Capture the cell that displays the provided text and extract its [x, y] central coordinate. 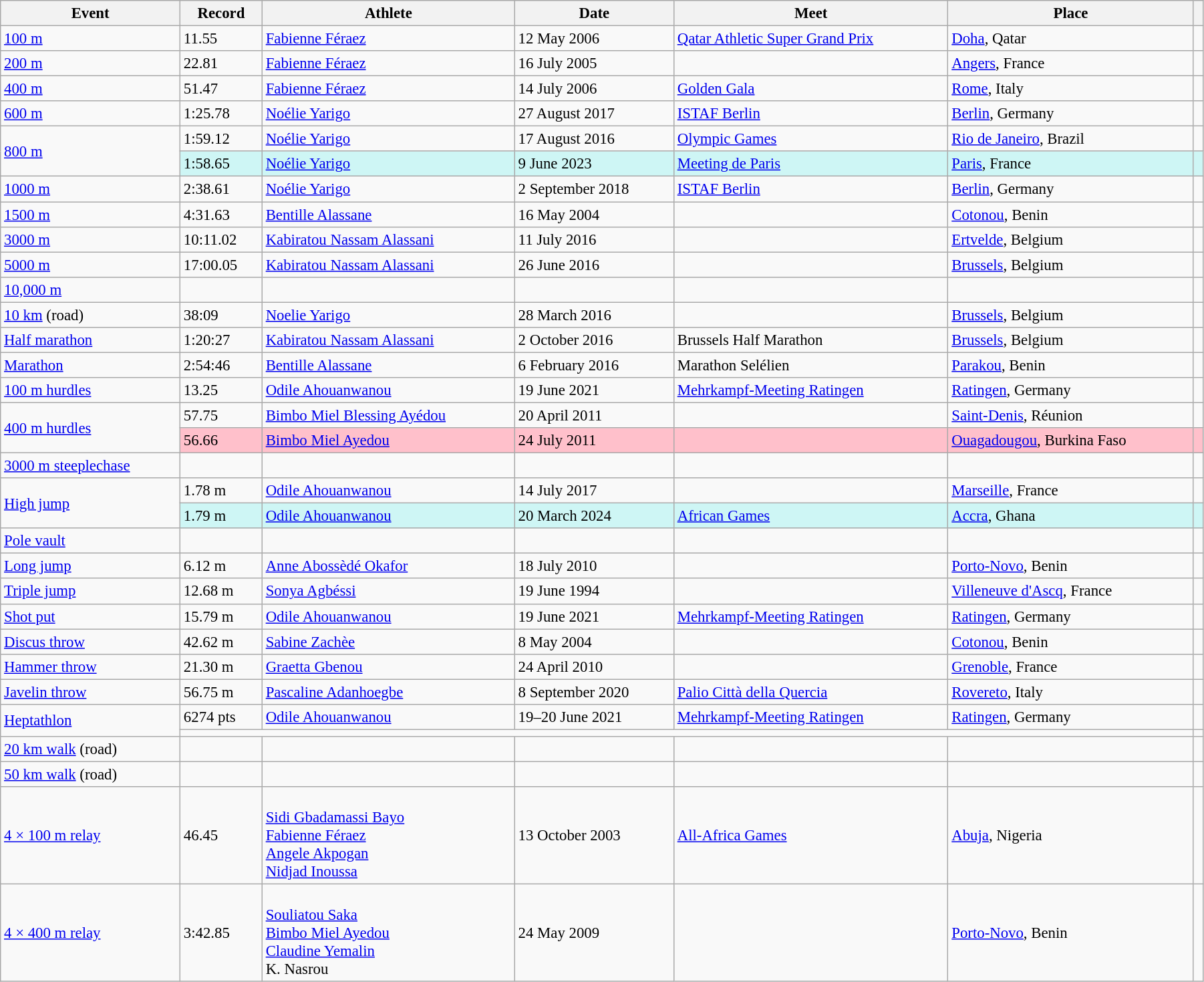
Pascaline Adanhoegbe [388, 692]
46.45 [222, 836]
Villeneuve d'Ascq, France [1070, 592]
Heptathlon [91, 721]
Palio Città della Quercia [811, 692]
28 March 2016 [594, 315]
Souliatou SakaBimbo Miel AyedouClaudine YemalinK. Nasrou [388, 933]
19 June 1994 [594, 592]
24 May 2009 [594, 933]
Ertvelde, Belgium [1070, 239]
100 m [91, 39]
Qatar Athletic Super Grand Prix [811, 39]
Saint-Denis, Réunion [1070, 415]
Rio de Janeiro, Brazil [1070, 139]
10 km (road) [91, 315]
12 May 2006 [594, 39]
1.78 m [222, 491]
Doha, Qatar [1070, 39]
19–20 June 2021 [594, 717]
4:31.63 [222, 215]
Brussels Half Marathon [811, 340]
17:00.05 [222, 265]
400 m hurdles [91, 428]
Rome, Italy [1070, 89]
10:11.02 [222, 239]
Bimbo Miel Ayedou [388, 441]
Marathon Selélien [811, 365]
Grenoble, France [1070, 666]
Parakou, Benin [1070, 365]
27 August 2017 [594, 114]
1500 m [91, 215]
Rovereto, Italy [1070, 692]
1.79 m [222, 516]
1:20:27 [222, 340]
3000 m steeplechase [91, 466]
24 July 2011 [594, 441]
4 × 400 m relay [91, 933]
21.30 m [222, 666]
Golden Gala [811, 89]
16 July 2005 [594, 64]
Noelie Yarigo [388, 315]
100 m hurdles [91, 390]
Accra, Ghana [1070, 516]
3000 m [91, 239]
11.55 [222, 39]
Ouagadougou, Burkina Faso [1070, 441]
Javelin throw [91, 692]
20 April 2011 [594, 415]
3:42.85 [222, 933]
8 May 2004 [594, 642]
6274 pts [222, 717]
6 February 2016 [594, 365]
20 km walk (road) [91, 749]
Half marathon [91, 340]
Graetta Gbenou [388, 666]
2 October 2016 [594, 340]
2 September 2018 [594, 189]
13.25 [222, 390]
56.66 [222, 441]
38:09 [222, 315]
51.47 [222, 89]
High jump [91, 503]
5000 m [91, 265]
1:59.12 [222, 139]
22.81 [222, 64]
9 June 2023 [594, 164]
African Games [811, 516]
Shot put [91, 616]
8 September 2020 [594, 692]
12.68 m [222, 592]
2:38.61 [222, 189]
17 August 2016 [594, 139]
Sonya Agbéssi [388, 592]
Hammer throw [91, 666]
All-Africa Games [811, 836]
1:25.78 [222, 114]
Triple jump [91, 592]
800 m [91, 151]
Paris, France [1070, 164]
2:54:46 [222, 365]
16 May 2004 [594, 215]
20 March 2024 [594, 516]
Event [91, 13]
4 × 100 m relay [91, 836]
Discus throw [91, 642]
14 July 2017 [594, 491]
Anne Abossèdé Okafor [388, 566]
6.12 m [222, 566]
Bimbo Miel Blessing Ayédou [388, 415]
13 October 2003 [594, 836]
57.75 [222, 415]
Meeting de Paris [811, 164]
Meet [811, 13]
Long jump [91, 566]
400 m [91, 89]
11 July 2016 [594, 239]
56.75 m [222, 692]
Marseille, France [1070, 491]
Marathon [91, 365]
24 April 2010 [594, 666]
1:58.65 [222, 164]
Sabine Zachèe [388, 642]
200 m [91, 64]
Angers, France [1070, 64]
10,000 m [91, 289]
Sidi Gbadamassi BayoFabienne FéraezAngele AkpoganNidjad Inoussa [388, 836]
14 July 2006 [594, 89]
15.79 m [222, 616]
Athlete [388, 13]
Place [1070, 13]
Olympic Games [811, 139]
1000 m [91, 189]
Pole vault [91, 541]
18 July 2010 [594, 566]
26 June 2016 [594, 265]
Record [222, 13]
42.62 m [222, 642]
Abuja, Nigeria [1070, 836]
Date [594, 13]
50 km walk (road) [91, 774]
600 m [91, 114]
